Identify which cell holds the provided text, then report its (x, y) central coordinate. 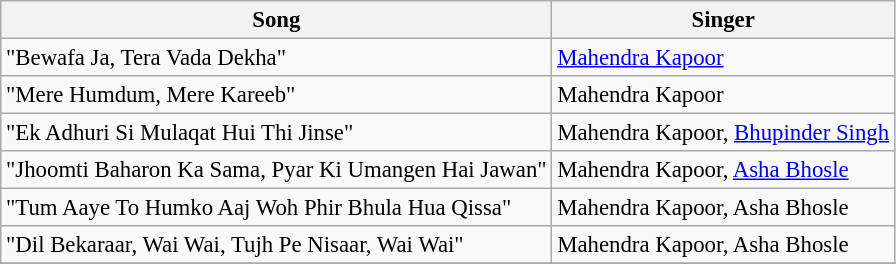
"Tum Aaye To Humko Aaj Woh Phir Bhula Hua Qissa" (276, 208)
Mahendra Kapoor, Bhupinder Singh (724, 133)
"Bewafa Ja, Tera Vada Dekha" (276, 58)
"Jhoomti Baharon Ka Sama, Pyar Ki Umangen Hai Jawan" (276, 170)
Song (276, 20)
"Dil Bekaraar, Wai Wai, Tujh Pe Nisaar, Wai Wai" (276, 245)
"Ek Adhuri Si Mulaqat Hui Thi Jinse" (276, 133)
"Mere Humdum, Mere Kareeb" (276, 95)
Singer (724, 20)
